Provide the [x, y] coordinate of the cell's center where the given text is located.  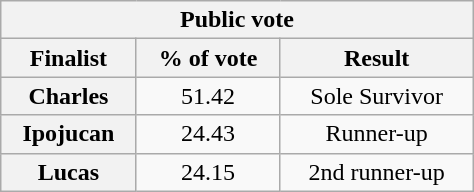
Sole Survivor [376, 96]
% of vote [208, 58]
Public vote [237, 20]
24.15 [208, 172]
Ipojucan [68, 134]
Result [376, 58]
Lucas [68, 172]
2nd runner-up [376, 172]
51.42 [208, 96]
Runner-up [376, 134]
Finalist [68, 58]
24.43 [208, 134]
Charles [68, 96]
